Return [x, y] of the center of cell containing provided text 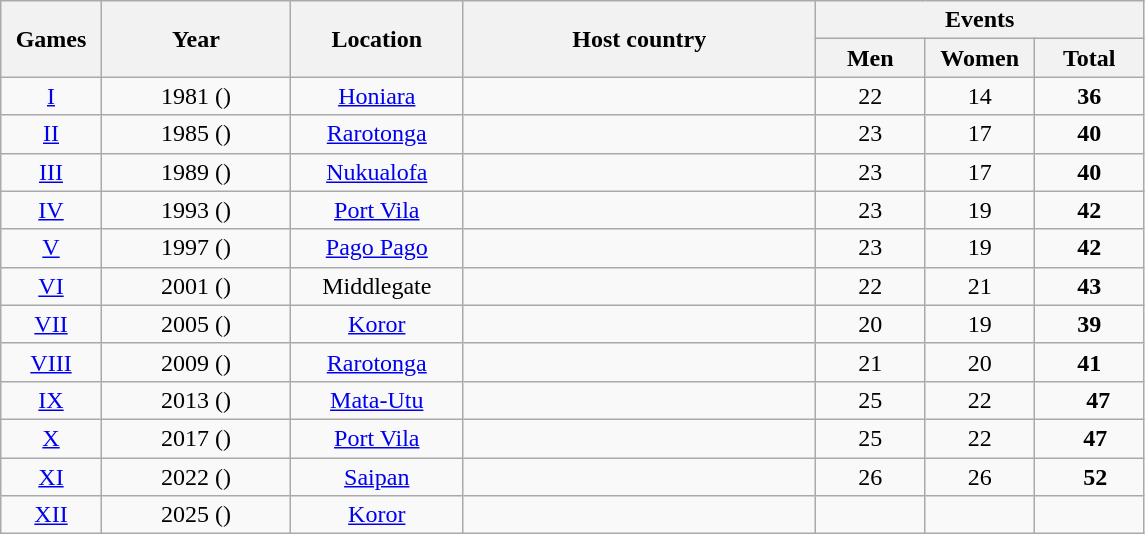
41 [1088, 362]
Year [196, 39]
II [51, 134]
1993 () [196, 210]
X [51, 438]
I [51, 96]
III [51, 172]
14 [980, 96]
2013 () [196, 400]
Location [377, 39]
Middlegate [377, 286]
36 [1088, 96]
1981 () [196, 96]
VII [51, 324]
XII [51, 515]
1997 () [196, 248]
2017 () [196, 438]
VIII [51, 362]
43 [1088, 286]
2022 () [196, 477]
V [51, 248]
1985 () [196, 134]
39 [1088, 324]
2009 () [196, 362]
Pago Pago [377, 248]
2025 () [196, 515]
52 [1088, 477]
2005 () [196, 324]
XI [51, 477]
Total [1088, 58]
2001 () [196, 286]
1989 () [196, 172]
Events [980, 20]
Host country [639, 39]
IX [51, 400]
Games [51, 39]
Honiara [377, 96]
VI [51, 286]
IV [51, 210]
Women [980, 58]
Saipan [377, 477]
Mata-Utu [377, 400]
Nukualofa [377, 172]
Men [870, 58]
